Determine the (X, Y) coordinate at the center of the cell enclosing the given text.  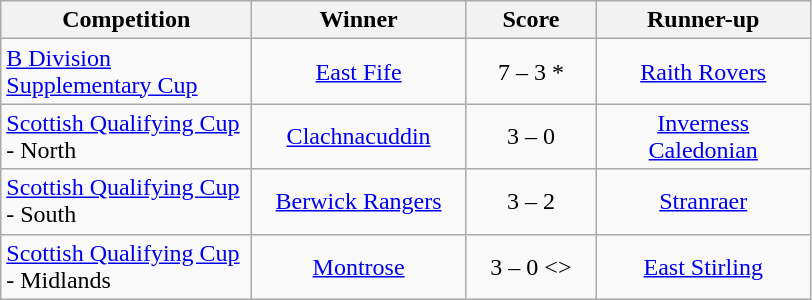
B Division Supplementary Cup (126, 72)
Stranraer (703, 202)
East Stirling (703, 266)
East Fife (359, 72)
Montrose (359, 266)
Competition (126, 20)
Scottish Qualifying Cup - Midlands (126, 266)
Score (530, 20)
7 – 3 * (530, 72)
Clachnacuddin (359, 136)
Winner (359, 20)
3 – 0 (530, 136)
Berwick Rangers (359, 202)
Raith Rovers (703, 72)
3 – 2 (530, 202)
Scottish Qualifying Cup - South (126, 202)
Inverness Caledonian (703, 136)
3 – 0 <> (530, 266)
Runner-up (703, 20)
Scottish Qualifying Cup - North (126, 136)
